Determine the [x, y] coordinate at the center of the cell enclosing the given text.  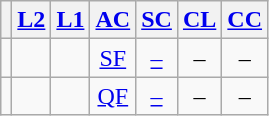
L2 [32, 20]
AC [113, 20]
SC [157, 20]
CC [245, 20]
L1 [70, 20]
QF [113, 96]
CL [199, 20]
SF [113, 58]
